Output the [x, y] coordinate of the center of the cell containing the given text.  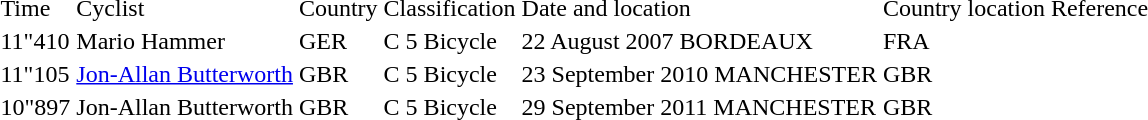
Mario Hammer [185, 41]
23 September 2010 MANCHESTER [699, 74]
Jon-Allan Butterworth [185, 74]
22 August 2007 BORDEAUX [699, 41]
FRA [964, 41]
GER [338, 41]
